Pinpoint the cell where the given text exists, returning its (x, y) midpoint coordinate. 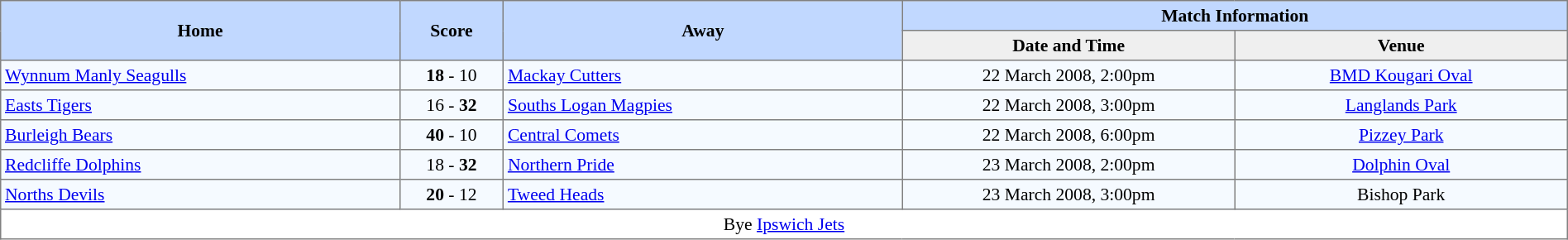
Langlands Park (1401, 105)
23 March 2008, 3:00pm (1068, 194)
22 March 2008, 2:00pm (1068, 75)
20 - 12 (452, 194)
Bishop Park (1401, 194)
Central Comets (703, 135)
Norths Devils (200, 194)
Pizzey Park (1401, 135)
22 March 2008, 6:00pm (1068, 135)
Easts Tigers (200, 105)
16 - 32 (452, 105)
Mackay Cutters (703, 75)
Date and Time (1068, 46)
22 March 2008, 3:00pm (1068, 105)
Match Information (1235, 16)
23 March 2008, 2:00pm (1068, 165)
18 - 32 (452, 165)
Dolphin Oval (1401, 165)
Bye Ipswich Jets (784, 224)
Wynnum Manly Seagulls (200, 75)
Venue (1401, 46)
18 - 10 (452, 75)
BMD Kougari Oval (1401, 75)
Score (452, 31)
Tweed Heads (703, 194)
Northern Pride (703, 165)
40 - 10 (452, 135)
Home (200, 31)
Redcliffe Dolphins (200, 165)
Away (703, 31)
Burleigh Bears (200, 135)
Souths Logan Magpies (703, 105)
